Output the [X, Y] coordinate of the center of the cell containing the given text.  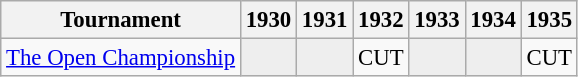
The Open Championship [121, 58]
1932 [381, 20]
1930 [268, 20]
1934 [493, 20]
1933 [437, 20]
1935 [549, 20]
1931 [325, 20]
Tournament [121, 20]
